Output the (x, y) coordinate of the center of the cell containing the given text.  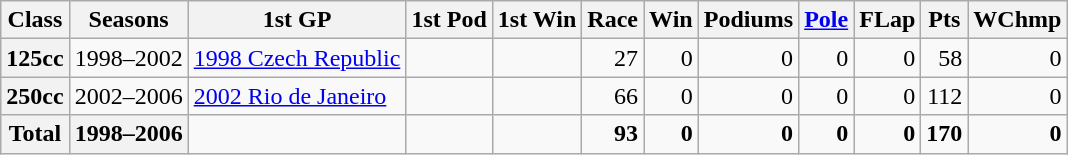
Race (613, 20)
58 (944, 58)
WChmp (1018, 20)
Pole (826, 20)
170 (944, 134)
1st GP (297, 20)
2002 Rio de Janeiro (297, 96)
1998 Czech Republic (297, 58)
1998–2002 (128, 58)
Class (35, 20)
Pts (944, 20)
Podiums (748, 20)
93 (613, 134)
Seasons (128, 20)
250cc (35, 96)
2002–2006 (128, 96)
1st Win (537, 20)
1st Pod (449, 20)
1998–2006 (128, 134)
Total (35, 134)
125cc (35, 58)
FLap (888, 20)
27 (613, 58)
66 (613, 96)
Win (672, 20)
112 (944, 96)
